Extract the (X, Y) coordinate from the center of the cell holding the provided text.  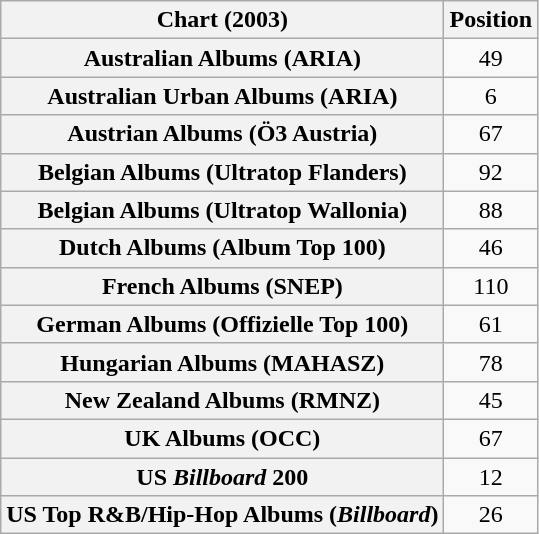
45 (491, 400)
German Albums (Offizielle Top 100) (222, 324)
61 (491, 324)
49 (491, 58)
78 (491, 362)
110 (491, 286)
12 (491, 477)
Dutch Albums (Album Top 100) (222, 248)
Hungarian Albums (MAHASZ) (222, 362)
46 (491, 248)
US Top R&B/Hip-Hop Albums (Billboard) (222, 515)
6 (491, 96)
Chart (2003) (222, 20)
26 (491, 515)
New Zealand Albums (RMNZ) (222, 400)
92 (491, 172)
French Albums (SNEP) (222, 286)
Australian Urban Albums (ARIA) (222, 96)
Australian Albums (ARIA) (222, 58)
UK Albums (OCC) (222, 438)
Austrian Albums (Ö3 Austria) (222, 134)
Belgian Albums (Ultratop Flanders) (222, 172)
Belgian Albums (Ultratop Wallonia) (222, 210)
US Billboard 200 (222, 477)
88 (491, 210)
Position (491, 20)
